Return the (X, Y) coordinate for the center point of the cell that contains the specified text.  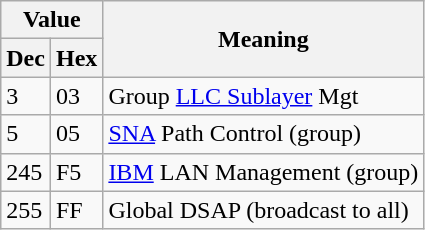
255 (26, 210)
Dec (26, 58)
5 (26, 134)
FF (76, 210)
F5 (76, 172)
Group LLC Sublayer Mgt (264, 96)
Meaning (264, 39)
Global DSAP (broadcast to all) (264, 210)
03 (76, 96)
IBM LAN Management (group) (264, 172)
SNA Path Control (group) (264, 134)
3 (26, 96)
Hex (76, 58)
05 (76, 134)
245 (26, 172)
Value (52, 20)
